Output the (X, Y) coordinate of the center of the cell containing the given text.  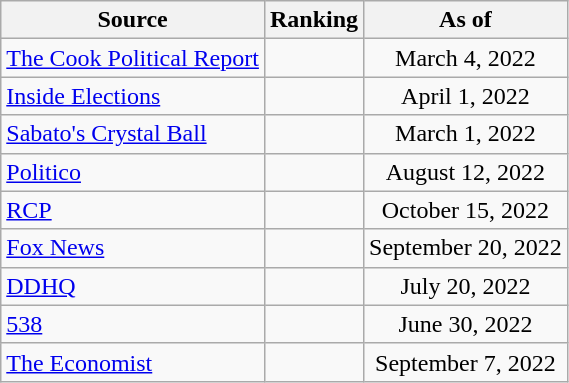
Sabato's Crystal Ball (133, 134)
The Cook Political Report (133, 58)
DDHQ (133, 286)
Fox News (133, 248)
March 4, 2022 (466, 58)
RCP (133, 210)
Inside Elections (133, 96)
September 7, 2022 (466, 362)
October 15, 2022 (466, 210)
March 1, 2022 (466, 134)
September 20, 2022 (466, 248)
June 30, 2022 (466, 324)
April 1, 2022 (466, 96)
538 (133, 324)
As of (466, 20)
July 20, 2022 (466, 286)
August 12, 2022 (466, 172)
Ranking (314, 20)
The Economist (133, 362)
Politico (133, 172)
Source (133, 20)
